Search for the cell housing the specified text and yield its [X, Y] center coordinate. 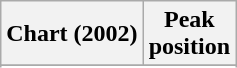
Peakposition [189, 34]
Chart (2002) [72, 34]
